Output the (X, Y) coordinate of the center of the cell containing the given text.  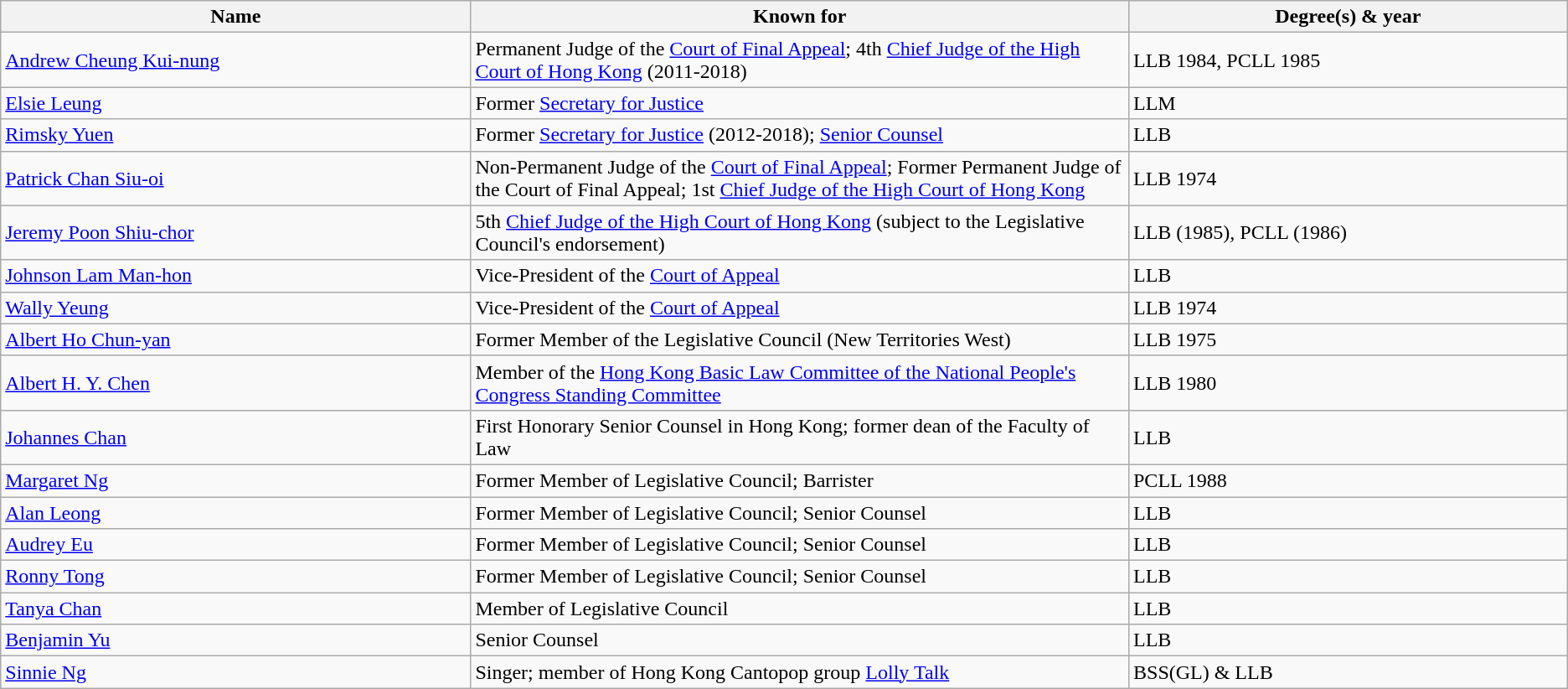
Former Secretary for Justice (800, 103)
Jeremy Poon Shiu-chor (236, 233)
Andrew Cheung Kui-nung (236, 60)
Alan Leong (236, 512)
BSS(GL) & LLB (1348, 672)
5th Chief Judge of the High Court of Hong Kong (subject to the Legislative Council's endorsement) (800, 233)
Permanent Judge of the Court of Final Appeal; 4th Chief Judge of the High Court of Hong Kong (2011-2018) (800, 60)
Rimsky Yuen (236, 135)
Johnson Lam Man-hon (236, 276)
Benjamin Yu (236, 640)
Tanya Chan (236, 609)
LLB 1975 (1348, 339)
LLB 1984, PCLL 1985 (1348, 60)
PCLL 1988 (1348, 480)
Name (236, 17)
Albert Ho Chun-yan (236, 339)
Senior Counsel (800, 640)
Member of the Hong Kong Basic Law Committee of the National People's Congress Standing Committee (800, 382)
Elsie Leung (236, 103)
Former Member of the Legislative Council (New Territories West) (800, 339)
Former Secretary for Justice (2012-2018); Senior Counsel (800, 135)
Albert H. Y. Chen (236, 382)
Margaret Ng (236, 480)
Wally Yeung (236, 308)
Singer; member of Hong Kong Cantopop group Lolly Talk (800, 672)
Non-Permanent Judge of the Court of Final Appeal; Former Permanent Judge of the Court of Final Appeal; 1st Chief Judge of the High Court of Hong Kong (800, 178)
LLB (1985), PCLL (1986) (1348, 233)
Ronny Tong (236, 577)
Degree(s) & year (1348, 17)
First Honorary Senior Counsel in Hong Kong; former dean of the Faculty of Law (800, 438)
Audrey Eu (236, 545)
Sinnie Ng (236, 672)
Member of Legislative Council (800, 609)
LLB 1980 (1348, 382)
LLM (1348, 103)
Former Member of Legislative Council; Barrister (800, 480)
Johannes Chan (236, 438)
Patrick Chan Siu-oi (236, 178)
Known for (800, 17)
